Find where the given text appears and provide that cell's center as [X, Y] coordinate. 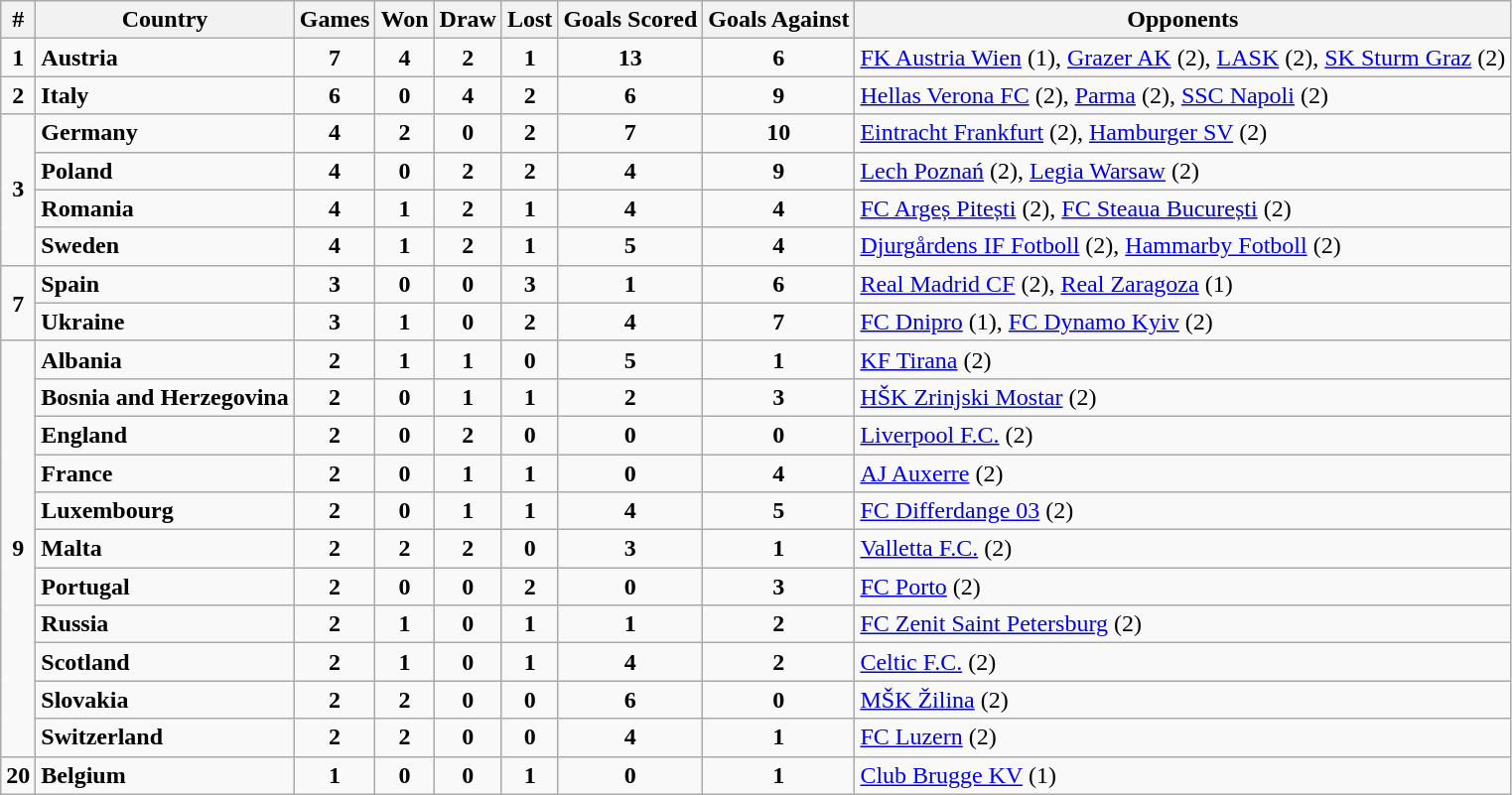
10 [778, 133]
FC Dnipro (1), FC Dynamo Kyiv (2) [1183, 322]
KF Tirana (2) [1183, 359]
Spain [165, 284]
# [18, 20]
Real Madrid CF (2), Real Zaragoza (1) [1183, 284]
Djurgårdens IF Fotboll (2), Hammarby Fotboll (2) [1183, 246]
FK Austria Wien (1), Grazer AK (2), LASK (2), SK Sturm Graz (2) [1183, 58]
FC Luzern (2) [1183, 737]
Italy [165, 95]
Country [165, 20]
MŠK Žilina (2) [1183, 700]
AJ Auxerre (2) [1183, 473]
Poland [165, 171]
Sweden [165, 246]
Luxembourg [165, 511]
Hellas Verona FC (2), Parma (2), SSC Napoli (2) [1183, 95]
Malta [165, 549]
FC Zenit Saint Petersburg (2) [1183, 624]
Draw [468, 20]
Won [405, 20]
Austria [165, 58]
England [165, 435]
Romania [165, 208]
Valletta F.C. (2) [1183, 549]
Goals Against [778, 20]
Portugal [165, 587]
Goals Scored [630, 20]
HŠK Zrinjski Mostar (2) [1183, 397]
Lost [529, 20]
Albania [165, 359]
20 [18, 775]
Scotland [165, 662]
FC Differdange 03 (2) [1183, 511]
Slovakia [165, 700]
FC Argeș Pitești (2), FC Steaua București (2) [1183, 208]
13 [630, 58]
Switzerland [165, 737]
Ukraine [165, 322]
Lech Poznań (2), Legia Warsaw (2) [1183, 171]
Belgium [165, 775]
Games [335, 20]
Liverpool F.C. (2) [1183, 435]
France [165, 473]
Eintracht Frankfurt (2), Hamburger SV (2) [1183, 133]
Celtic F.C. (2) [1183, 662]
Opponents [1183, 20]
Germany [165, 133]
Russia [165, 624]
Club Brugge KV (1) [1183, 775]
FC Porto (2) [1183, 587]
Bosnia and Herzegovina [165, 397]
